Locate the cell with the specified text and output its [x, y] center coordinate. 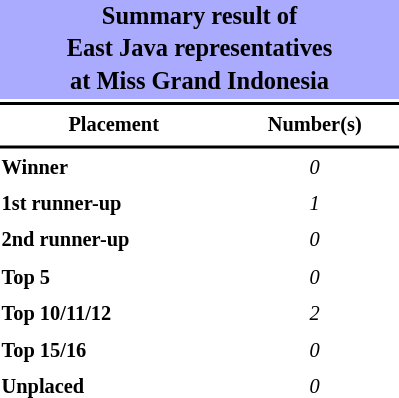
Top 5 [114, 278]
Number(s) [314, 125]
Summary result ofEast Java representativesat Miss Grand Indonesia [200, 50]
1st runner-up [114, 204]
1 [314, 204]
2nd runner-up [114, 241]
Winner [114, 168]
Top 15/16 [114, 351]
Placement [114, 125]
2 [314, 314]
Top 10/11/12 [114, 314]
